Find where the given text appears and provide that cell's center as (x, y) coordinate. 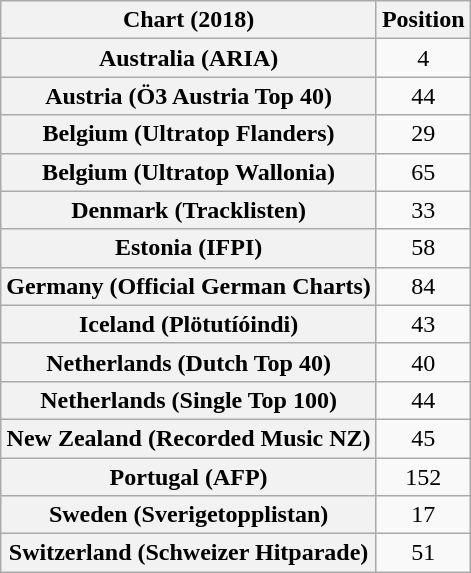
4 (423, 58)
Portugal (AFP) (189, 477)
45 (423, 438)
New Zealand (Recorded Music NZ) (189, 438)
Denmark (Tracklisten) (189, 210)
Austria (Ö3 Austria Top 40) (189, 96)
Germany (Official German Charts) (189, 286)
33 (423, 210)
17 (423, 515)
65 (423, 172)
29 (423, 134)
58 (423, 248)
Netherlands (Dutch Top 40) (189, 362)
84 (423, 286)
Position (423, 20)
Sweden (Sverigetopplistan) (189, 515)
Switzerland (Schweizer Hitparade) (189, 553)
51 (423, 553)
40 (423, 362)
43 (423, 324)
152 (423, 477)
Netherlands (Single Top 100) (189, 400)
Belgium (Ultratop Flanders) (189, 134)
Chart (2018) (189, 20)
Australia (ARIA) (189, 58)
Belgium (Ultratop Wallonia) (189, 172)
Iceland (Plötutíóindi) (189, 324)
Estonia (IFPI) (189, 248)
